From the cell containing the given text, extract its center point as [x, y] coordinate. 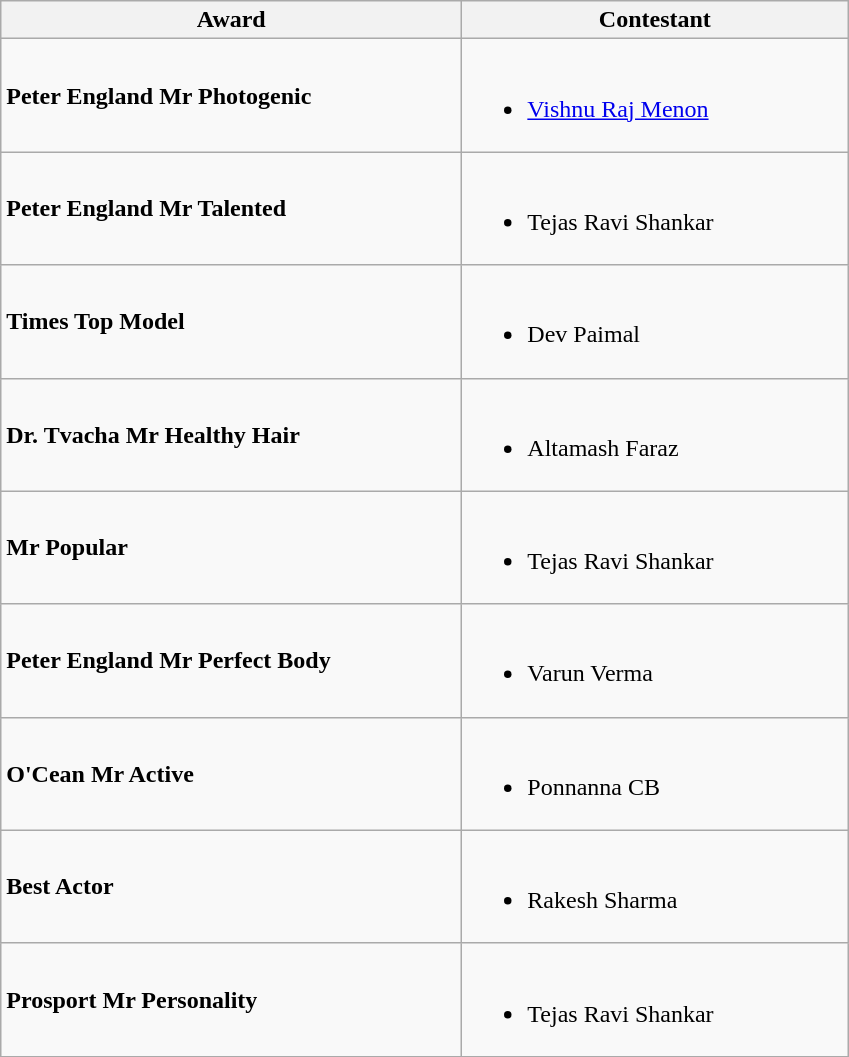
Times Top Model [232, 322]
Rakesh Sharma [655, 886]
Dr. Tvacha Mr Healthy Hair [232, 434]
Peter England Mr Photogenic [232, 96]
Altamash Faraz [655, 434]
Varun Verma [655, 660]
Contestant [655, 20]
Award [232, 20]
Peter England Mr Talented [232, 208]
Best Actor [232, 886]
O'Cean Mr Active [232, 774]
Prosport Mr Personality [232, 1000]
Mr Popular [232, 548]
Ponnanna CB [655, 774]
Dev Paimal [655, 322]
Peter England Mr Perfect Body [232, 660]
Vishnu Raj Menon [655, 96]
